Return (X, Y) of the center of cell containing provided text 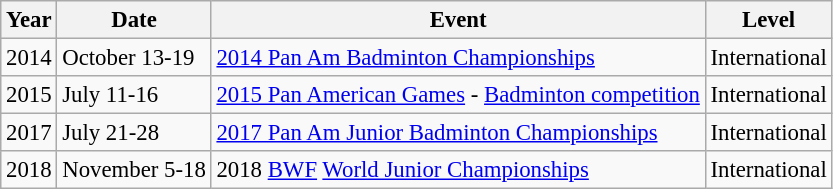
2014 Pan Am Badminton Championships (458, 58)
2018 (29, 170)
2018 BWF World Junior Championships (458, 170)
Event (458, 20)
October 13-19 (134, 58)
July 11-16 (134, 95)
Date (134, 20)
2017 Pan Am Junior Badminton Championships (458, 133)
July 21-28 (134, 133)
November 5-18 (134, 170)
2017 (29, 133)
2015 (29, 95)
2015 Pan American Games - Badminton competition (458, 95)
2014 (29, 58)
Year (29, 20)
Level (768, 20)
